From the cell containing the given text, extract its center point as [x, y] coordinate. 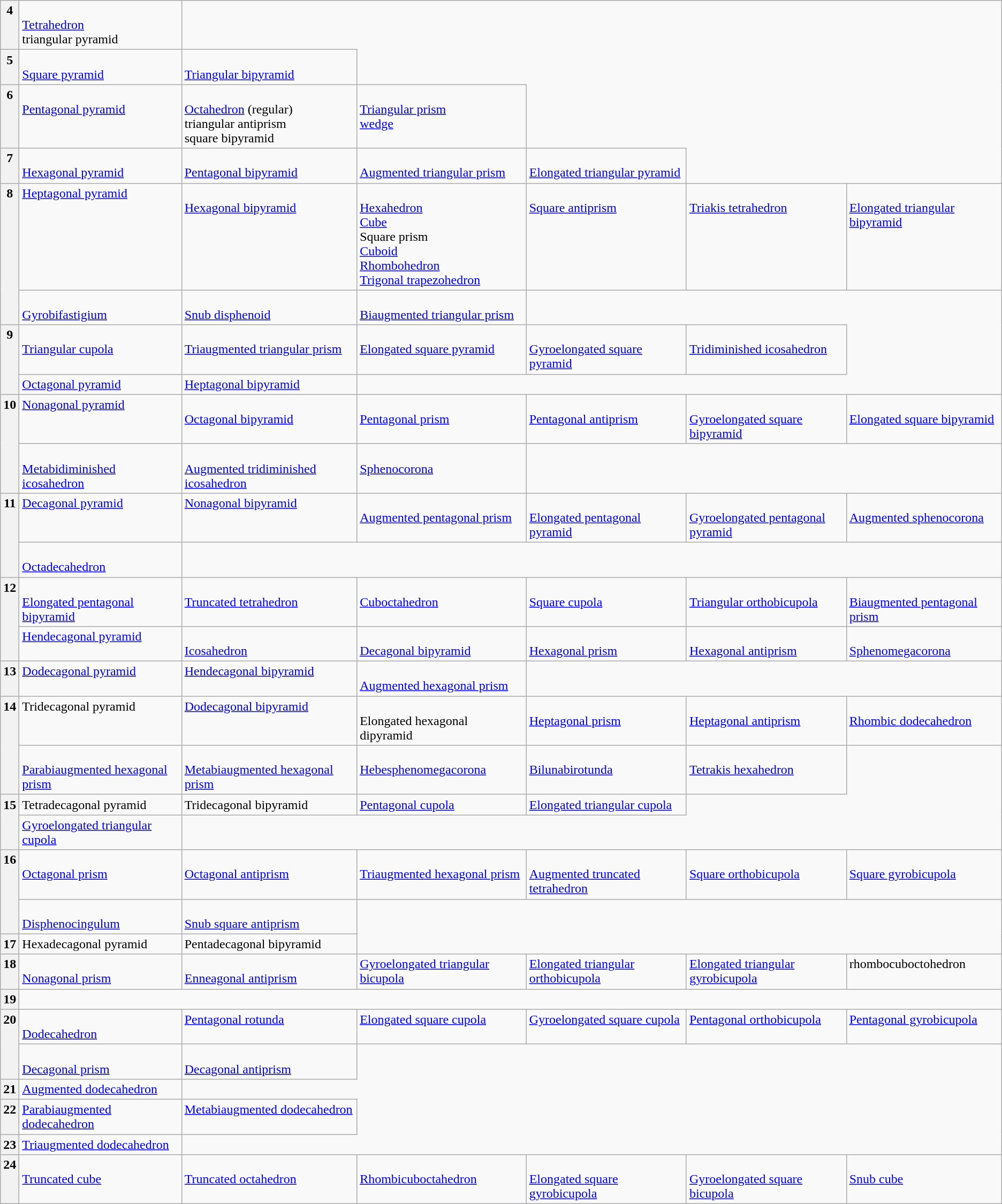
Augmented dodecahedron [101, 1089]
Hendecagonal bipyramid [269, 679]
11 [10, 535]
6 [10, 117]
Parabiaugmented dodecahedron [101, 1116]
Triangular cupola [101, 349]
Triangular orthobicupola [766, 601]
20 [10, 1044]
Dodecagonal pyramid [101, 679]
19 [10, 999]
Augmented truncated tetrahedron [606, 874]
Truncated tetrahedron [269, 601]
22 [10, 1116]
Metabidiminished icosahedron [101, 468]
12 [10, 619]
Gyroelongated square bicupola [766, 1179]
Elongated triangular bipyramid [924, 237]
Pentagonal bipyramid [269, 166]
rhombocuboctohedron [924, 972]
Heptagonal pyramid [101, 237]
Metabiaugmented dodecahedron [269, 1116]
Decagonal bipyramid [442, 644]
Triangular bipyramid [269, 67]
Hebesphenomegacorona [442, 770]
10 [10, 444]
Gyroelongated pentagonal pyramid [766, 517]
Nonagonal bipyramid [269, 517]
21 [10, 1089]
Nonagonal pyramid [101, 419]
Heptagonal antiprism [766, 721]
Square gyrobicupola [924, 874]
8 [10, 254]
Biaugmented pentagonal prism [924, 601]
Pentagonal orthobicupola [766, 1026]
Triaugmented triangular prism [269, 349]
Octagonal bipyramid [269, 419]
Pentagonal pyramid [101, 117]
Gyroelongated square pyramid [606, 349]
14 [10, 745]
Tetradecagonal pyramid [101, 805]
Octagonal pyramid [101, 384]
Triaugmented hexagonal prism [442, 874]
Gyroelongated triangular bicupola [442, 972]
Pentagonal prism [442, 419]
Truncated octahedron [269, 1179]
Tetrahedrontriangular pyramid [101, 25]
Elongated triangular gyrobicupola [766, 972]
Snub disphenoid [269, 307]
Enneagonal antiprism [269, 972]
Tridiminished icosahedron [766, 349]
Hexadecagonal pyramid [101, 944]
Square cupola [606, 601]
Elongated triangular cupola [606, 805]
Disphenocingulum [101, 916]
16 [10, 891]
Dodecahedron [101, 1026]
Rhombicuboctahedron [442, 1179]
Augmented tridiminished icosahedron [269, 468]
Elongated square pyramid [442, 349]
Pentagonal antiprism [606, 419]
Parabiaugmented hexagonal prism [101, 770]
Decagonal prism [101, 1062]
Triakis tetrahedron [766, 237]
Hexagonal pyramid [101, 166]
Hendecagonal pyramid [101, 644]
Elongated square gyrobicupola [606, 1179]
Dodecagonal bipyramid [269, 721]
Sphenomegacorona [924, 644]
23 [10, 1145]
Decagonal antiprism [269, 1062]
Octadecahedron [101, 560]
Square orthobicupola [766, 874]
Snub square antiprism [269, 916]
Pentagonal rotunda [269, 1026]
Sphenocorona [442, 468]
Augmented triangular prism [442, 166]
Elongated hexagonal dipyramid [442, 721]
Tridecagonal bipyramid [269, 805]
Elongated square cupola [442, 1026]
Hexagonal antiprism [766, 644]
Augmented hexagonal prism [442, 679]
Biaugmented triangular prism [442, 307]
Square pyramid [101, 67]
Octagonal prism [101, 874]
7 [10, 166]
Pentagonal gyrobicupola [924, 1026]
Decagonal pyramid [101, 517]
Metabiaugmented hexagonal prism [269, 770]
Elongated square bipyramid [924, 419]
Nonagonal prism [101, 972]
Triangular prismwedge [442, 117]
Rhombic dodecahedron [924, 721]
15 [10, 822]
Elongated triangular orthobicupola [606, 972]
13 [10, 679]
Elongated pentagonal bipyramid [101, 601]
HexahedronCubeSquare prismCuboidRhombohedronTrigonal trapezohedron [442, 237]
Heptagonal prism [606, 721]
Augmented sphenocorona [924, 517]
Bilunabirotunda [606, 770]
Augmented pentagonal prism [442, 517]
Gyrobifastigium [101, 307]
18 [10, 972]
Gyroelongated square bipyramid [766, 419]
9 [10, 360]
Cuboctahedron [442, 601]
Truncated cube [101, 1179]
Square antiprism [606, 237]
24 [10, 1179]
Snub cube [924, 1179]
Octahedron (regular)triangular antiprismsquare bipyramid [269, 117]
Hexagonal bipyramid [269, 237]
Heptagonal bipyramid [269, 384]
Gyroelongated triangular cupola [101, 833]
17 [10, 944]
Icosahedron [269, 644]
Pentadecagonal bipyramid [269, 944]
Pentagonal cupola [442, 805]
4 [10, 25]
Tridecagonal pyramid [101, 721]
Elongated triangular pyramid [606, 166]
Hexagonal prism [606, 644]
Octagonal antiprism [269, 874]
Elongated pentagonal pyramid [606, 517]
Triaugmented dodecahedron [101, 1145]
Gyroelongated square cupola [606, 1026]
Tetrakis hexahedron [766, 770]
5 [10, 67]
